Identify which cell holds the provided text, then report its (X, Y) central coordinate. 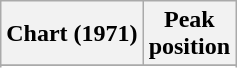
Chart (1971) (72, 34)
Peak position (189, 34)
